Detect which cell encompasses the target text, then output its (x, y) center coordinate. 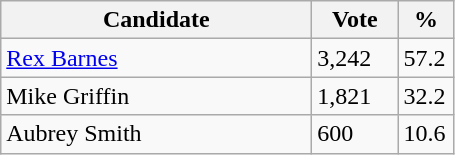
3,242 (355, 58)
Aubrey Smith (156, 134)
Mike Griffin (156, 96)
1,821 (355, 96)
600 (355, 134)
Rex Barnes (156, 58)
Vote (355, 20)
% (426, 20)
57.2 (426, 58)
32.2 (426, 96)
Candidate (156, 20)
10.6 (426, 134)
